Determine the [x, y] coordinate at the center of the cell enclosing the given text.  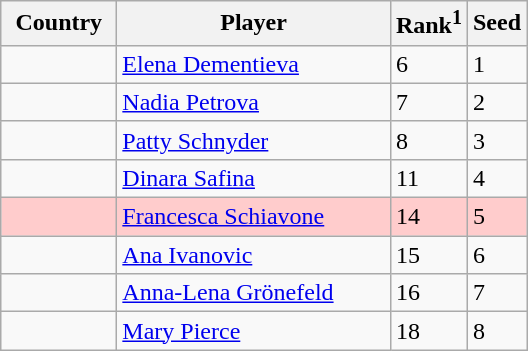
Francesca Schiavone [254, 217]
18 [428, 331]
Rank1 [428, 24]
Patty Schnyder [254, 140]
Anna-Lena Grönefeld [254, 293]
Player [254, 24]
Mary Pierce [254, 331]
4 [496, 178]
11 [428, 178]
3 [496, 140]
Seed [496, 24]
16 [428, 293]
15 [428, 255]
Nadia Petrova [254, 102]
5 [496, 217]
Ana Ivanovic [254, 255]
2 [496, 102]
Elena Dementieva [254, 64]
1 [496, 64]
Dinara Safina [254, 178]
Country [59, 24]
14 [428, 217]
